Pinpoint the cell where the given text exists, returning its (X, Y) midpoint coordinate. 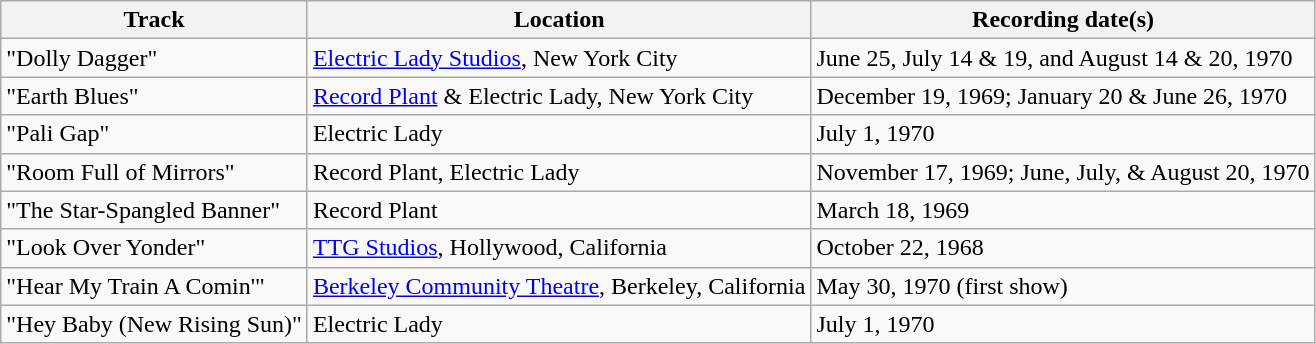
"Pali Gap" (154, 134)
"Hear My Train A Comin'" (154, 286)
October 22, 1968 (1063, 248)
Record Plant (559, 210)
Berkeley Community Theatre, Berkeley, California (559, 286)
Electric Lady Studios, New York City (559, 58)
Track (154, 20)
May 30, 1970 (first show) (1063, 286)
"Hey Baby (New Rising Sun)" (154, 324)
"The Star-Spangled Banner" (154, 210)
March 18, 1969 (1063, 210)
Record Plant & Electric Lady, New York City (559, 96)
"Room Full of Mirrors" (154, 172)
November 17, 1969; June, July, & August 20, 1970 (1063, 172)
"Dolly Dagger" (154, 58)
Record Plant, Electric Lady (559, 172)
"Earth Blues" (154, 96)
TTG Studios, Hollywood, California (559, 248)
June 25, July 14 & 19, and August 14 & 20, 1970 (1063, 58)
"Look Over Yonder" (154, 248)
Location (559, 20)
December 19, 1969; January 20 & June 26, 1970 (1063, 96)
Recording date(s) (1063, 20)
